For the text-containing cell, return its midpoint in [X, Y] coordinate format. 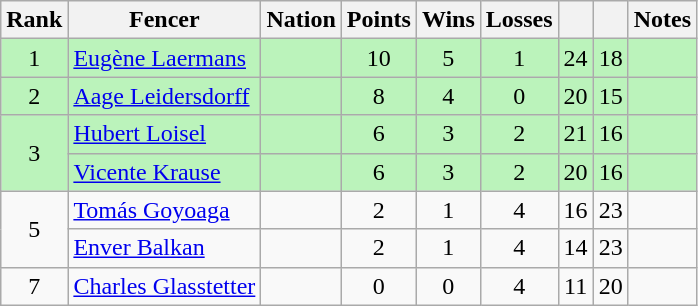
Tomás Goyoaga [164, 210]
21 [576, 134]
14 [576, 248]
Losses [519, 20]
Hubert Loisel [164, 134]
Eugène Laermans [164, 58]
Nation [301, 20]
Rank [34, 20]
Aage Leidersdorff [164, 96]
Enver Balkan [164, 248]
Vicente Krause [164, 172]
Wins [448, 20]
Points [378, 20]
24 [576, 58]
Charles Glasstetter [164, 286]
8 [378, 96]
Fencer [164, 20]
Notes [662, 20]
11 [576, 286]
7 [34, 286]
18 [610, 58]
10 [378, 58]
15 [610, 96]
